Locate the cell with the specified text and output its (X, Y) center coordinate. 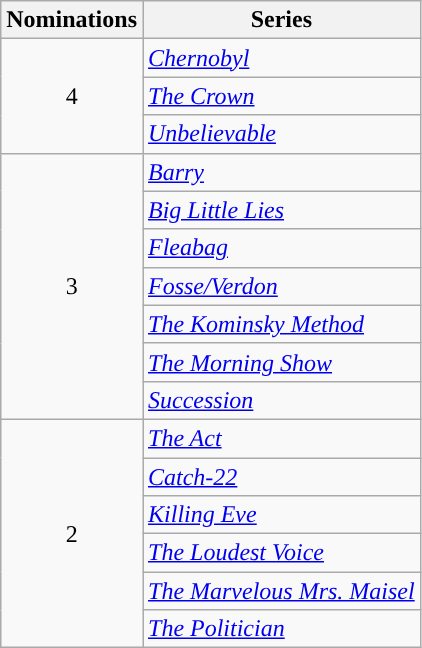
Killing Eve (281, 515)
The Marvelous Mrs. Maisel (281, 591)
4 (72, 96)
The Crown (281, 96)
The Loudest Voice (281, 553)
Nominations (72, 20)
Catch-22 (281, 477)
Barry (281, 172)
The Act (281, 438)
The Morning Show (281, 362)
Succession (281, 400)
3 (72, 286)
The Kominsky Method (281, 324)
Big Little Lies (281, 210)
The Politician (281, 629)
Fosse/Verdon (281, 286)
Fleabag (281, 248)
Series (281, 20)
Chernobyl (281, 58)
2 (72, 533)
Unbelievable (281, 134)
